Return the (x, y) coordinate for the center point of the cell that contains the specified text.  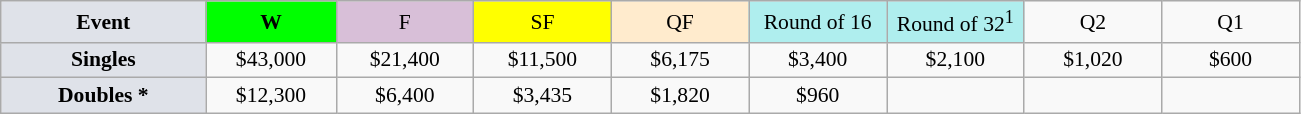
$43,000 (271, 60)
Round of 16 (818, 22)
$3,435 (543, 96)
$3,400 (818, 60)
Round of 321 (955, 22)
$6,400 (405, 96)
$12,300 (271, 96)
Singles (104, 60)
$600 (1231, 60)
SF (543, 22)
Q2 (1093, 22)
Doubles * (104, 96)
$1,820 (680, 96)
$21,400 (405, 60)
Q1 (1231, 22)
$2,100 (955, 60)
$11,500 (543, 60)
Event (104, 22)
W (271, 22)
$1,020 (1093, 60)
$960 (818, 96)
$6,175 (680, 60)
F (405, 22)
QF (680, 22)
